Return [x, y] of the center of cell containing provided text 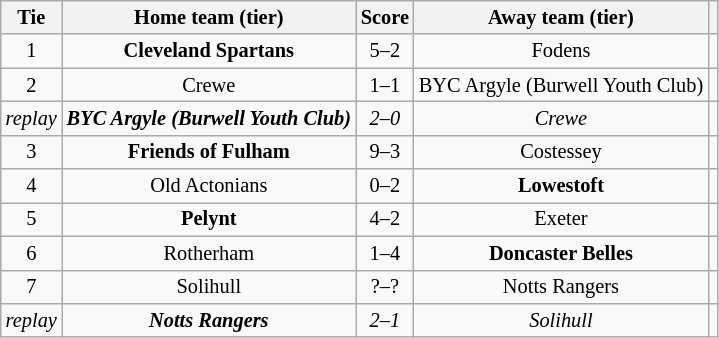
Home team (tier) [209, 17]
Old Actonians [209, 186]
1 [32, 51]
5 [32, 219]
Lowestoft [561, 186]
Cleveland Spartans [209, 51]
Pelynt [209, 219]
Fodens [561, 51]
Doncaster Belles [561, 253]
Costessey [561, 152]
Exeter [561, 219]
?–? [385, 287]
1–1 [385, 85]
3 [32, 152]
4 [32, 186]
2–1 [385, 320]
2 [32, 85]
1–4 [385, 253]
Rotherham [209, 253]
6 [32, 253]
Away team (tier) [561, 17]
Score [385, 17]
5–2 [385, 51]
9–3 [385, 152]
7 [32, 287]
4–2 [385, 219]
Tie [32, 17]
2–0 [385, 118]
Friends of Fulham [209, 152]
0–2 [385, 186]
